Capture the cell that displays the provided text and extract its [X, Y] central coordinate. 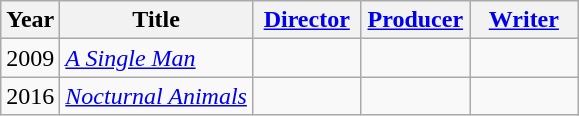
Title [156, 20]
2009 [30, 58]
Producer [416, 20]
2016 [30, 96]
Year [30, 20]
Director [306, 20]
Writer [524, 20]
Nocturnal Animals [156, 96]
A Single Man [156, 58]
